Provide the [X, Y] coordinate of the cell's center where the given text is located.  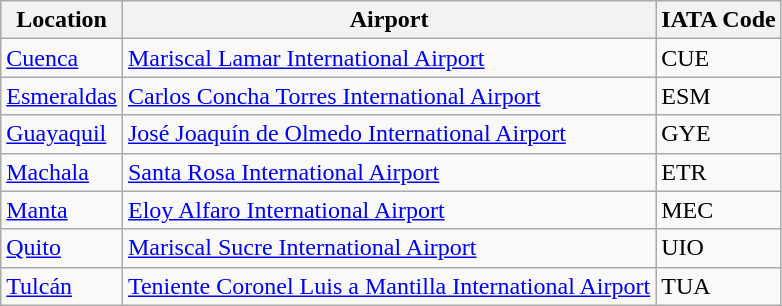
Tulcán [62, 286]
Guayaquil [62, 134]
Location [62, 20]
Cuenca [62, 58]
Santa Rosa International Airport [388, 172]
CUE [719, 58]
Mariscal Lamar International Airport [388, 58]
GYE [719, 134]
Machala [62, 172]
Manta [62, 210]
Quito [62, 248]
TUA [719, 286]
Carlos Concha Torres International Airport [388, 96]
José Joaquín de Olmedo International Airport [388, 134]
ESM [719, 96]
ETR [719, 172]
UIO [719, 248]
Mariscal Sucre International Airport [388, 248]
Esmeraldas [62, 96]
Airport [388, 20]
Eloy Alfaro International Airport [388, 210]
MEC [719, 210]
IATA Code [719, 20]
Teniente Coronel Luis a Mantilla International Airport [388, 286]
